Return (x, y) of the center of cell containing provided text 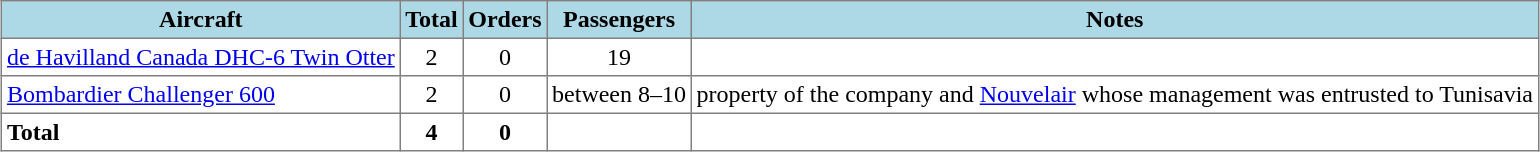
Aircraft (201, 20)
property of the company and Nouvelair whose management was entrusted to Tunisavia (1114, 95)
de Havilland Canada DHC-6 Twin Otter (201, 57)
Bombardier Challenger 600 (201, 95)
19 (619, 57)
Passengers (619, 20)
Orders (505, 20)
Notes (1114, 20)
between 8–10 (619, 95)
4 (432, 132)
